Output the (X, Y) coordinate of the center of the cell containing the given text.  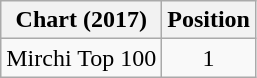
Chart (2017) (82, 20)
Mirchi Top 100 (82, 58)
1 (209, 58)
Position (209, 20)
